Search for the cell housing the specified text and yield its (X, Y) center coordinate. 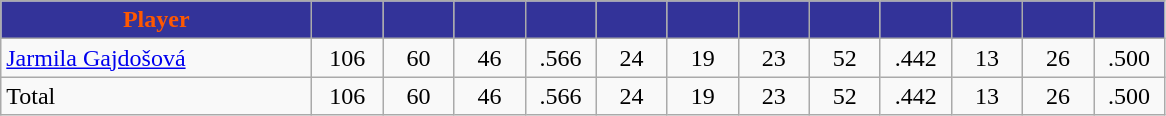
Player (156, 20)
Jarmila Gajdošová (156, 58)
Total (156, 96)
